Output the (x, y) coordinate of the center of the cell containing the given text.  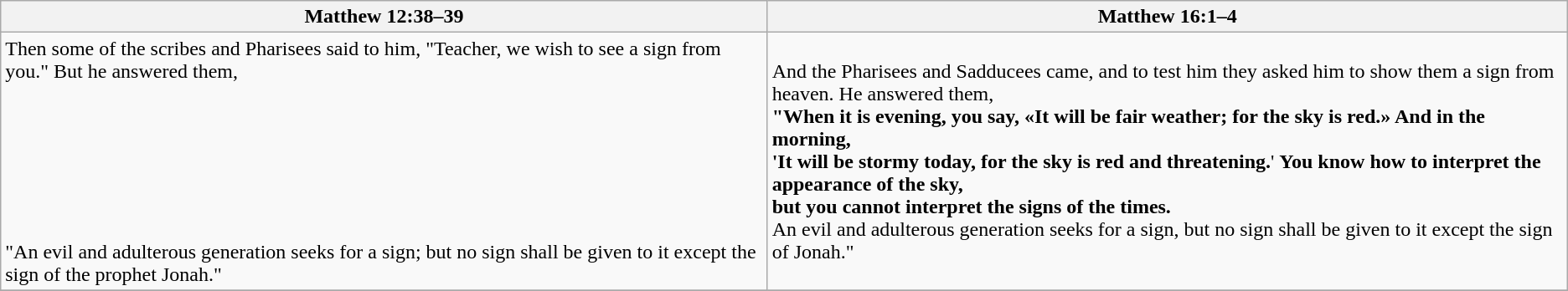
Matthew 16:1–4 (1168, 17)
Matthew 12:38–39 (384, 17)
